For the text-containing cell, return its midpoint in [x, y] coordinate format. 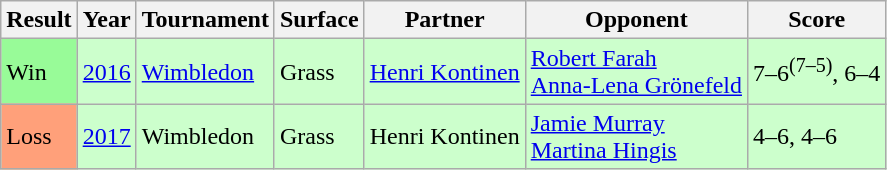
Loss [39, 136]
Win [39, 72]
Tournament [205, 20]
Surface [319, 20]
Jamie Murray Martina Hingis [636, 136]
2017 [106, 136]
7–6(7–5), 6–4 [816, 72]
4–6, 4–6 [816, 136]
Opponent [636, 20]
Result [39, 20]
Year [106, 20]
Score [816, 20]
2016 [106, 72]
Robert Farah Anna-Lena Grönefeld [636, 72]
Partner [444, 20]
